Determine the [X, Y] coordinate at the center of the cell enclosing the given text.  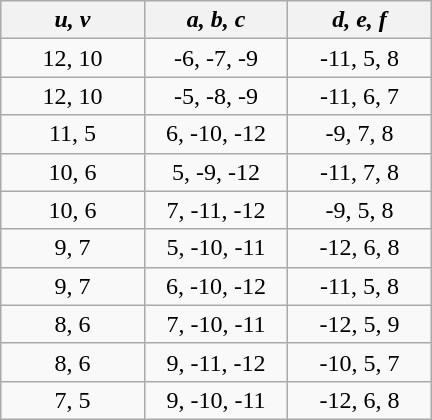
7, -11, -12 [216, 210]
-11, 6, 7 [360, 96]
7, -10, -11 [216, 324]
11, 5 [72, 134]
-5, -8, -9 [216, 96]
-9, 5, 8 [360, 210]
d, e, f [360, 20]
-12, 5, 9 [360, 324]
-6, -7, -9 [216, 58]
7, 5 [72, 400]
-10, 5, 7 [360, 362]
-11, 7, 8 [360, 172]
a, b, c [216, 20]
9, -10, -11 [216, 400]
-9, 7, 8 [360, 134]
5, -9, -12 [216, 172]
5, -10, -11 [216, 248]
u, v [72, 20]
9, -11, -12 [216, 362]
